Identify which cell holds the provided text, then report its (x, y) central coordinate. 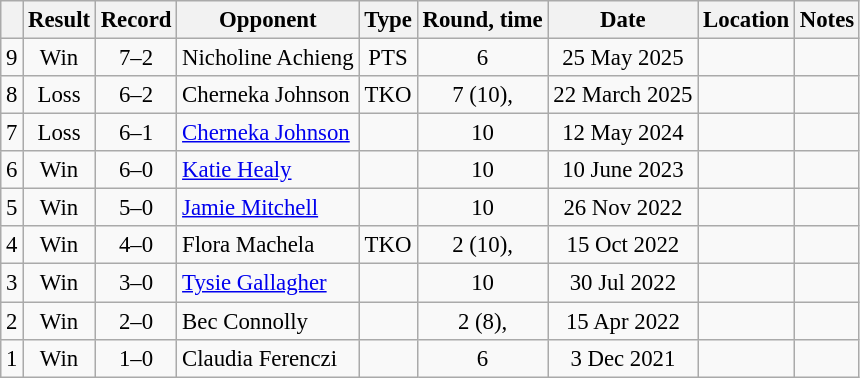
1 (12, 358)
2 (10), (482, 245)
Claudia Ferenczi (268, 358)
2 (8), (482, 321)
Record (136, 20)
Nicholine Achieng (268, 58)
Jamie Mitchell (268, 208)
Notes (826, 20)
5–0 (136, 208)
8 (12, 95)
7 (10), (482, 95)
25 May 2025 (623, 58)
10 June 2023 (623, 170)
30 Jul 2022 (623, 283)
26 Nov 2022 (623, 208)
6–2 (136, 95)
3 Dec 2021 (623, 358)
4 (12, 245)
9 (12, 58)
5 (12, 208)
2 (12, 321)
7 (12, 133)
Date (623, 20)
Opponent (268, 20)
1–0 (136, 358)
12 May 2024 (623, 133)
2–0 (136, 321)
22 March 2025 (623, 95)
7–2 (136, 58)
Type (388, 20)
Bec Connolly (268, 321)
3 (12, 283)
Result (60, 20)
Tysie Gallagher (268, 283)
PTS (388, 58)
6–0 (136, 170)
15 Apr 2022 (623, 321)
Round, time (482, 20)
Katie Healy (268, 170)
Flora Machela (268, 245)
3–0 (136, 283)
6–1 (136, 133)
Location (746, 20)
15 Oct 2022 (623, 245)
4–0 (136, 245)
